Find where the given text appears and provide that cell's center as [X, Y] coordinate. 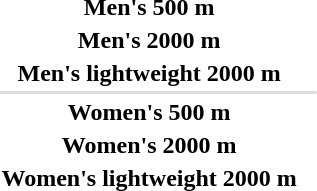
Women's 2000 m [149, 145]
Men's 2000 m [149, 40]
Women's 500 m [149, 112]
Men's lightweight 2000 m [149, 73]
